Detect which cell encompasses the target text, then output its [X, Y] center coordinate. 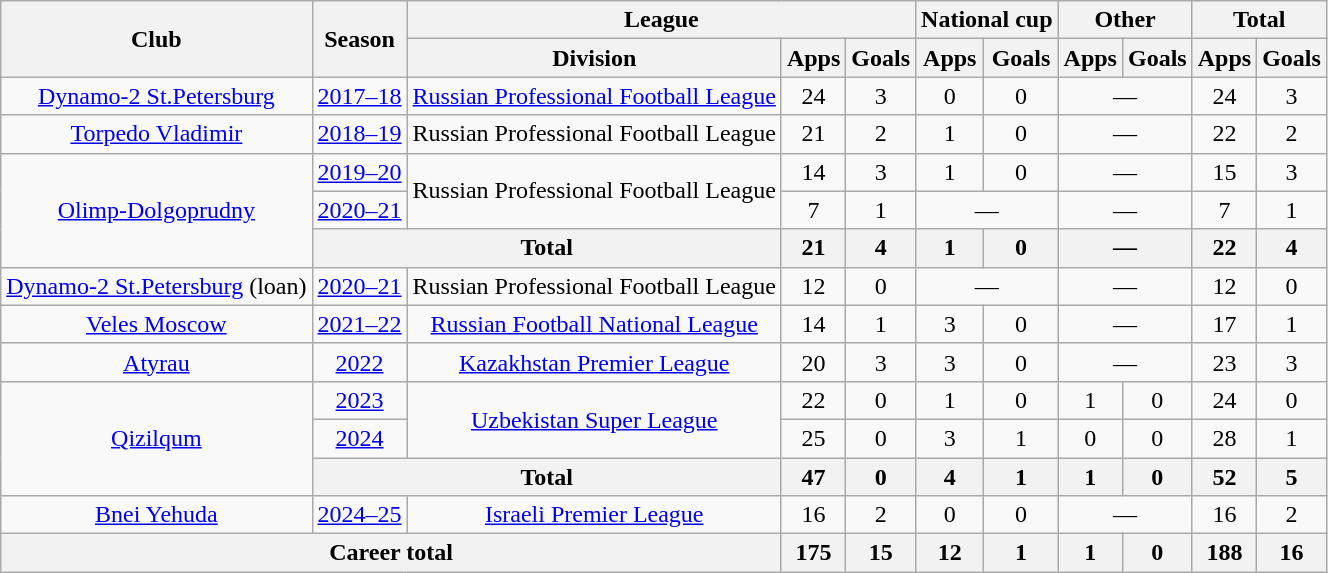
Division [594, 58]
2019–20 [360, 172]
2024–25 [360, 515]
National cup [987, 20]
Dynamo-2 St.Petersburg (loan) [156, 286]
23 [1224, 362]
2021–22 [360, 324]
25 [813, 438]
175 [813, 553]
28 [1224, 438]
52 [1224, 477]
Dynamo-2 St.Petersburg [156, 96]
Qizilqum [156, 438]
Atyrau [156, 362]
Israeli Premier League [594, 515]
Club [156, 39]
Other [1125, 20]
47 [813, 477]
2024 [360, 438]
2018–19 [360, 134]
17 [1224, 324]
League [662, 20]
Bnei Yehuda [156, 515]
Kazakhstan Premier League [594, 362]
Olimp-Dolgoprudny [156, 210]
2022 [360, 362]
5 [1292, 477]
188 [1224, 553]
2023 [360, 400]
Season [360, 39]
Russian Football National League [594, 324]
2017–18 [360, 96]
20 [813, 362]
Uzbekistan Super League [594, 419]
Veles Moscow [156, 324]
Torpedo Vladimir [156, 134]
Career total [392, 553]
